Identify which cell holds the provided text, then report its (X, Y) central coordinate. 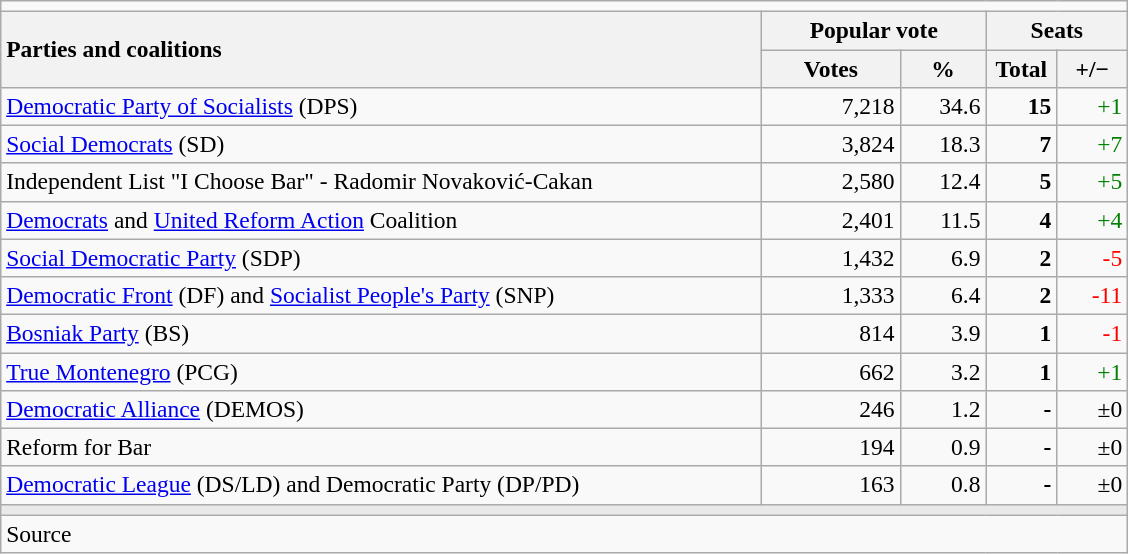
246 (831, 409)
Democratic Alliance (DEMOS) (382, 409)
-11 (1092, 295)
+7 (1092, 144)
+5 (1092, 182)
Democratic League (DS/LD) and Democratic Party (DP/PD) (382, 485)
12.4 (943, 182)
Reform for Bar (382, 447)
% (943, 68)
Democratic Front (DF) and Socialist People's Party (SNP) (382, 295)
6.4 (943, 295)
18.3 (943, 144)
7,218 (831, 106)
True Montenegro (PCG) (382, 371)
814 (831, 333)
0.8 (943, 485)
Source (564, 534)
1,333 (831, 295)
34.6 (943, 106)
2,401 (831, 220)
1.2 (943, 409)
3.9 (943, 333)
163 (831, 485)
194 (831, 447)
0.9 (943, 447)
1,432 (831, 258)
-5 (1092, 258)
2,580 (831, 182)
Parties and coalitions (382, 49)
6.9 (943, 258)
Democrats and United Reform Action Coalition (382, 220)
7 (1022, 144)
Bosniak Party (BS) (382, 333)
662 (831, 371)
Votes (831, 68)
Independent List "I Choose Bar" - Radomir Novaković-Cakan (382, 182)
Seats (1057, 30)
Democratic Party of Socialists (DPS) (382, 106)
3.2 (943, 371)
3,824 (831, 144)
4 (1022, 220)
15 (1022, 106)
+4 (1092, 220)
-1 (1092, 333)
Social Democratic Party (SDP) (382, 258)
11.5 (943, 220)
Social Democrats (SD) (382, 144)
Popular vote (874, 30)
5 (1022, 182)
+/− (1092, 68)
Total (1022, 68)
